Find where the given text appears and provide that cell's center as [x, y] coordinate. 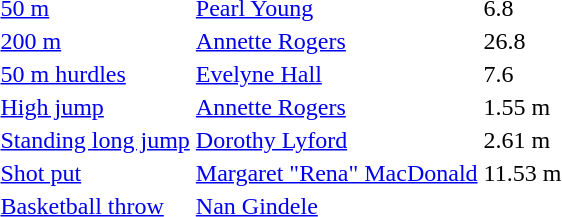
Margaret "Rena" MacDonald [336, 173]
Evelyne Hall [336, 74]
Dorothy Lyford [336, 140]
